Pinpoint the cell where the given text exists, returning its [X, Y] midpoint coordinate. 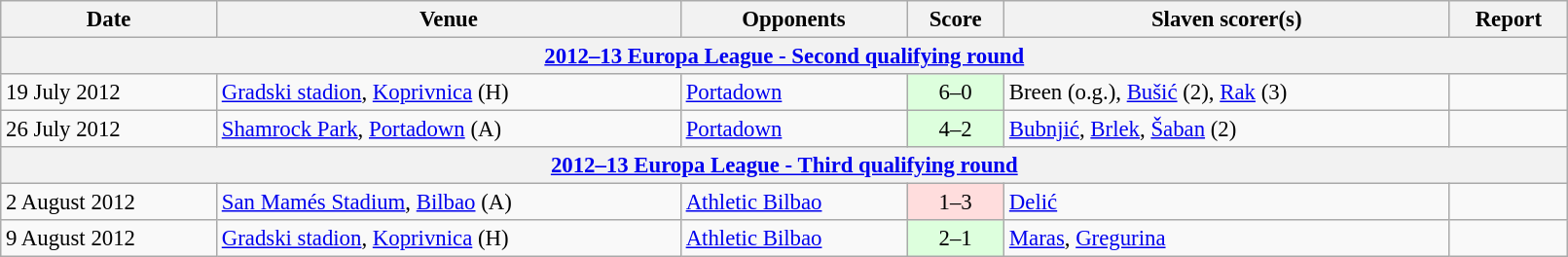
6–0 [956, 92]
Venue [448, 19]
Score [956, 19]
Opponents [793, 19]
2012–13 Europa League - Third qualifying round [784, 165]
19 July 2012 [109, 92]
Maras, Gregurina [1226, 239]
Date [109, 19]
2 August 2012 [109, 202]
1–3 [956, 202]
2–1 [956, 239]
Shamrock Park, Portadown (A) [448, 129]
9 August 2012 [109, 239]
Bubnjić, Brlek, Šaban (2) [1226, 129]
Breen (o.g.), Bušić (2), Rak (3) [1226, 92]
26 July 2012 [109, 129]
Report [1509, 19]
Delić [1226, 202]
San Mamés Stadium, Bilbao (A) [448, 202]
4–2 [956, 129]
Slaven scorer(s) [1226, 19]
2012–13 Europa League - Second qualifying round [784, 56]
